Scan for the cell matching the given text and deliver its [X, Y] coordinate at center. 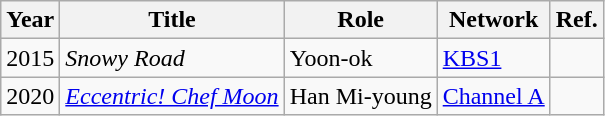
Role [360, 20]
Network [494, 20]
Channel A [494, 96]
Ref. [576, 20]
Eccentric! Chef Moon [172, 96]
2015 [30, 58]
Yoon-ok [360, 58]
Year [30, 20]
Han Mi-young [360, 96]
Title [172, 20]
2020 [30, 96]
Snowy Road [172, 58]
KBS1 [494, 58]
